Scan for the cell matching the given text and deliver its (x, y) coordinate at center. 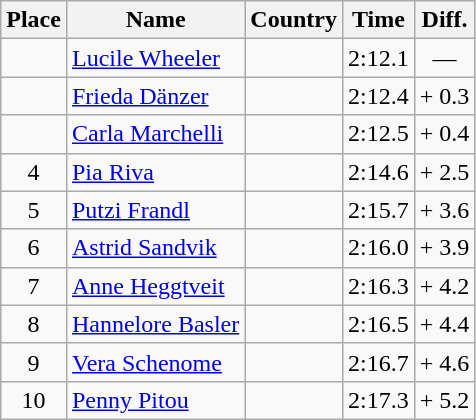
9 (34, 362)
Lucile Wheeler (155, 58)
Hannelore Basler (155, 324)
2:14.6 (379, 172)
Astrid Sandvik (155, 248)
2:16.0 (379, 248)
2:17.3 (379, 400)
+ 4.6 (444, 362)
2:15.7 (379, 210)
4 (34, 172)
Frieda Dänzer (155, 96)
2:16.5 (379, 324)
Pia Riva (155, 172)
— (444, 58)
Place (34, 20)
2:12.1 (379, 58)
2:16.3 (379, 286)
7 (34, 286)
8 (34, 324)
Penny Pitou (155, 400)
+ 4.4 (444, 324)
6 (34, 248)
+ 3.6 (444, 210)
Anne Heggtveit (155, 286)
Putzi Frandl (155, 210)
Carla Marchelli (155, 134)
+ 0.4 (444, 134)
Name (155, 20)
2:12.5 (379, 134)
10 (34, 400)
+ 5.2 (444, 400)
+ 4.2 (444, 286)
2:16.7 (379, 362)
Country (294, 20)
+ 2.5 (444, 172)
Diff. (444, 20)
Vera Schenome (155, 362)
+ 0.3 (444, 96)
5 (34, 210)
Time (379, 20)
+ 3.9 (444, 248)
2:12.4 (379, 96)
